Find where the given text appears and provide that cell's center as (X, Y) coordinate. 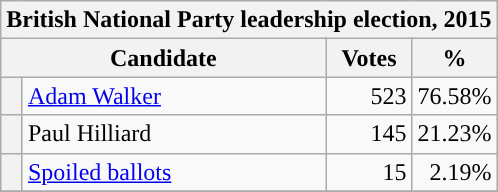
Candidate (164, 58)
Votes (369, 58)
Spoiled ballots (174, 172)
Adam Walker (174, 96)
145 (369, 134)
2.19% (454, 172)
15 (369, 172)
76.58% (454, 96)
21.23% (454, 134)
% (454, 58)
Paul Hilliard (174, 134)
523 (369, 96)
British National Party leadership election, 2015 (249, 20)
